Extract the (x, y) coordinate from the center of the cell holding the provided text.  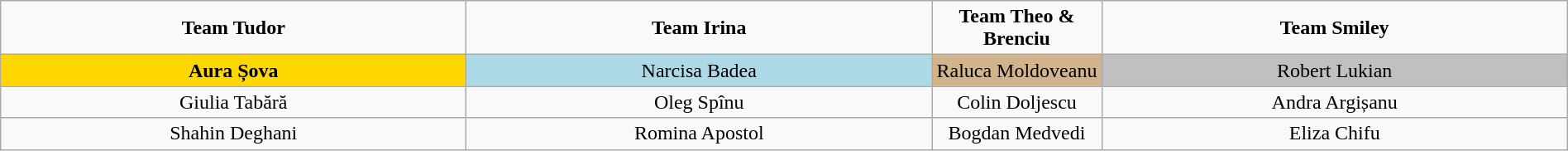
Raluca Moldoveanu (1017, 71)
Robert Lukian (1335, 71)
Narcisa Badea (700, 71)
Colin Doljescu (1017, 102)
Andra Argișanu (1335, 102)
Giulia Tabără (233, 102)
Team Smiley (1335, 28)
Team Tudor (233, 28)
Team Irina (700, 28)
Team Theo & Brenciu (1017, 28)
Eliza Chifu (1335, 134)
Shahin Deghani (233, 134)
Romina Apostol (700, 134)
Aura Șova (233, 71)
Bogdan Medvedi (1017, 134)
Oleg Spînu (700, 102)
